From the cell containing the given text, extract its center point as [x, y] coordinate. 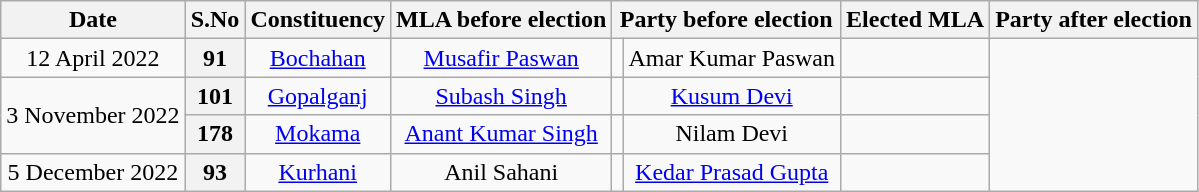
Gopalganj [318, 96]
Mokama [318, 134]
Date [93, 20]
Bochahan [318, 58]
MLA before election [502, 20]
Constituency [318, 20]
101 [215, 96]
Musafir Paswan [502, 58]
3 November 2022 [93, 115]
Subash Singh [502, 96]
93 [215, 172]
178 [215, 134]
Kusum Devi [732, 96]
Amar Kumar Paswan [732, 58]
Nilam Devi [732, 134]
Kurhani [318, 172]
Anant Kumar Singh [502, 134]
Anil Sahani [502, 172]
Elected MLA [916, 20]
S.No [215, 20]
Kedar Prasad Gupta [732, 172]
5 December 2022 [93, 172]
Party after election [1094, 20]
12 April 2022 [93, 58]
91 [215, 58]
Party before election [726, 20]
